Determine the [X, Y] coordinate at the center of the cell enclosing the given text.  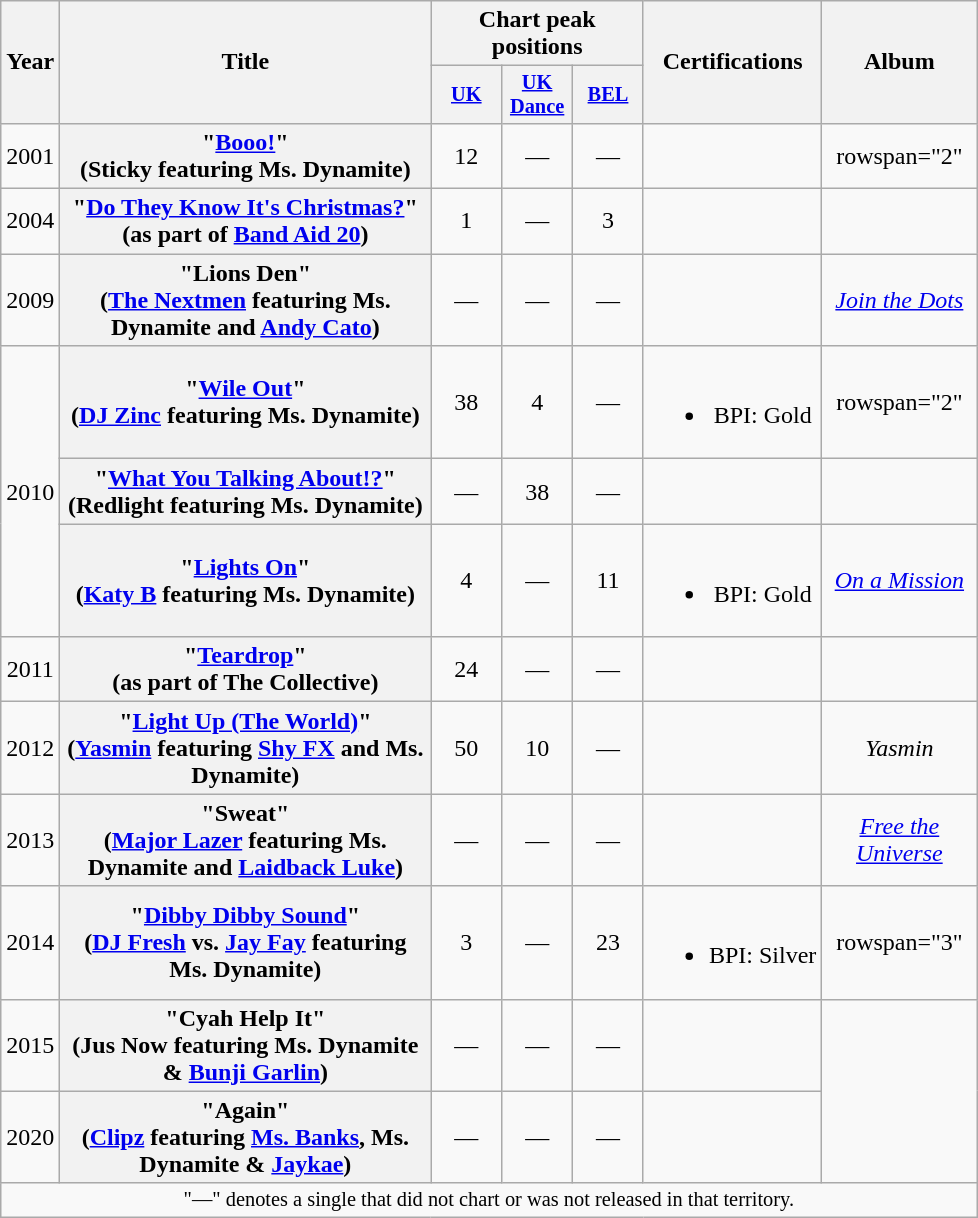
BPI: Silver [732, 942]
2013 [30, 840]
"Teardrop"(as part of The Collective) [246, 670]
Title [246, 62]
50 [466, 748]
UK [466, 95]
2001 [30, 156]
12 [466, 156]
"Do They Know It's Christmas?"(as part of Band Aid 20) [246, 222]
"Cyah Help It"(Jus Now featuring Ms. Dynamite & Bunji Garlin) [246, 1045]
1 [466, 222]
Free the Universe [900, 840]
Yasmin [900, 748]
"Sweat"(Major Lazer featuring Ms. Dynamite and Laidback Luke) [246, 840]
"Dibby Dibby Sound"(DJ Fresh vs. Jay Fay featuring Ms. Dynamite) [246, 942]
10 [538, 748]
2010 [30, 492]
Year [30, 62]
"Wile Out"(DJ Zinc featuring Ms. Dynamite) [246, 402]
"—" denotes a single that did not chart or was not released in that territory. [489, 1200]
"Again"(Clipz featuring Ms. Banks, Ms. Dynamite & Jaykae) [246, 1137]
"Lights On"(Katy B featuring Ms. Dynamite) [246, 580]
"Lions Den"(The Nextmen featuring Ms. Dynamite and Andy Cato) [246, 300]
"What You Talking About!?"(Redlight featuring Ms. Dynamite) [246, 492]
Certifications [732, 62]
"Light Up (The World)"(Yasmin featuring Shy FX and Ms. Dynamite) [246, 748]
rowspan="3" [900, 942]
2011 [30, 670]
On a Mission [900, 580]
2009 [30, 300]
24 [466, 670]
Join the Dots [900, 300]
Album [900, 62]
2014 [30, 942]
11 [608, 580]
23 [608, 942]
Chart peak positions [538, 34]
2015 [30, 1045]
2004 [30, 222]
2020 [30, 1137]
BEL [608, 95]
"Booo!"(Sticky featuring Ms. Dynamite) [246, 156]
UKDance [538, 95]
2012 [30, 748]
